Determine the (X, Y) coordinate at the center of the cell enclosing the given text.  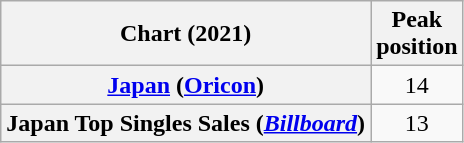
Japan (Oricon) (186, 85)
Chart (2021) (186, 34)
14 (417, 85)
Japan Top Singles Sales (Billboard) (186, 123)
Peakposition (417, 34)
13 (417, 123)
